Provide the (x, y) coordinate of the cell's center where the given text is located.  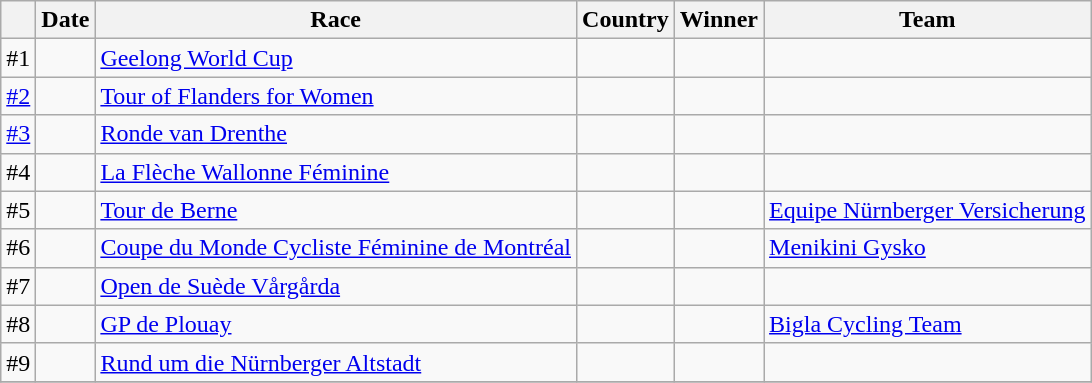
Equipe Nürnberger Versicherung (928, 210)
GP de Plouay (336, 324)
Rund um die Nürnberger Altstadt (336, 362)
Country (626, 20)
#2 (18, 96)
Date (66, 20)
Team (928, 20)
#7 (18, 286)
Menikini Gysko (928, 248)
Winner (718, 20)
Open de Suède Vårgårda (336, 286)
Tour of Flanders for Women (336, 96)
La Flèche Wallonne Féminine (336, 172)
#6 (18, 248)
#4 (18, 172)
Ronde van Drenthe (336, 134)
#5 (18, 210)
#9 (18, 362)
Geelong World Cup (336, 58)
Tour de Berne (336, 210)
#1 (18, 58)
#3 (18, 134)
#8 (18, 324)
Race (336, 20)
Bigla Cycling Team (928, 324)
Coupe du Monde Cycliste Féminine de Montréal (336, 248)
